For the text-containing cell, return its midpoint in [X, Y] coordinate format. 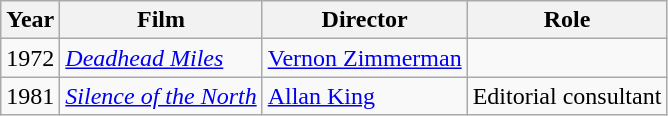
Editorial consultant [567, 96]
Silence of the North [161, 96]
Director [364, 20]
Year [30, 20]
Film [161, 20]
Allan King [364, 96]
Vernon Zimmerman [364, 58]
Deadhead Miles [161, 58]
1981 [30, 96]
Role [567, 20]
1972 [30, 58]
